Pinpoint the cell where the given text exists, returning its [X, Y] midpoint coordinate. 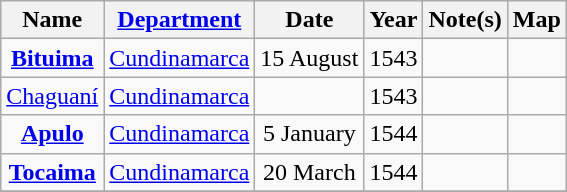
Note(s) [465, 20]
Date [310, 20]
Chaguaní [52, 96]
5 January [310, 134]
15 August [310, 58]
Year [394, 20]
Name [52, 20]
Map [536, 20]
Tocaima [52, 172]
Bituima [52, 58]
Department [180, 20]
20 March [310, 172]
Apulo [52, 134]
